Output the [x, y] coordinate of the center of the cell containing the given text.  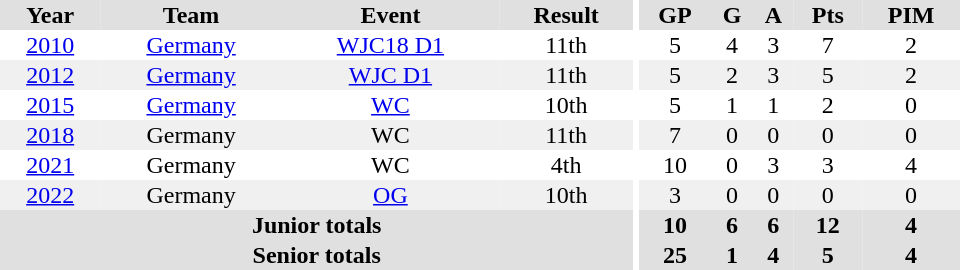
2012 [50, 75]
OG [390, 195]
WJC18 D1 [390, 45]
A [773, 15]
Pts [828, 15]
GP [674, 15]
12 [828, 225]
25 [674, 255]
Result [566, 15]
2022 [50, 195]
Senior totals [316, 255]
4th [566, 165]
Junior totals [316, 225]
2015 [50, 105]
2021 [50, 165]
Team [191, 15]
2018 [50, 135]
Event [390, 15]
Year [50, 15]
PIM [911, 15]
WJC D1 [390, 75]
2010 [50, 45]
G [732, 15]
